Output the (X, Y) coordinate of the center of the cell containing the given text.  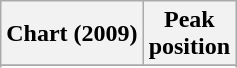
Chart (2009) (72, 34)
Peak position (189, 34)
